Find where the given text appears and provide that cell's center as (x, y) coordinate. 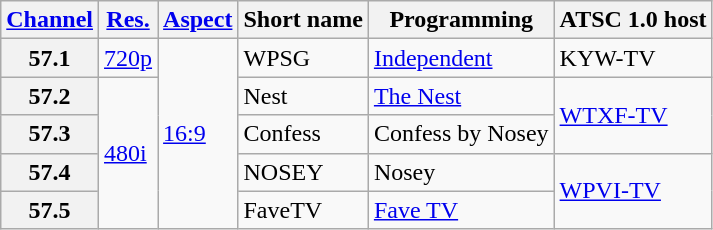
Fave TV (461, 210)
Short name (303, 20)
57.2 (50, 96)
720p (128, 58)
Aspect (198, 20)
Programming (461, 20)
Confess (303, 134)
16:9 (198, 134)
The Nest (461, 96)
480i (128, 153)
WPVI-TV (633, 191)
NOSEY (303, 172)
57.1 (50, 58)
KYW-TV (633, 58)
57.5 (50, 210)
Res. (128, 20)
WTXF-TV (633, 115)
Channel (50, 20)
Nosey (461, 172)
WPSG (303, 58)
Nest (303, 96)
57.3 (50, 134)
Confess by Nosey (461, 134)
57.4 (50, 172)
ATSC 1.0 host (633, 20)
FaveTV (303, 210)
Independent (461, 58)
